Output the (X, Y) coordinate of the center of the cell containing the given text.  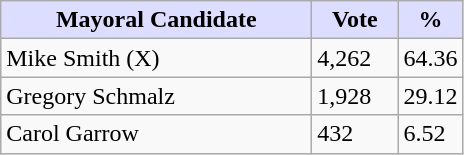
64.36 (430, 58)
432 (355, 134)
% (430, 20)
6.52 (430, 134)
Carol Garrow (156, 134)
29.12 (430, 96)
Vote (355, 20)
4,262 (355, 58)
Gregory Schmalz (156, 96)
1,928 (355, 96)
Mike Smith (X) (156, 58)
Mayoral Candidate (156, 20)
